Return [X, Y] of the center of cell containing provided text 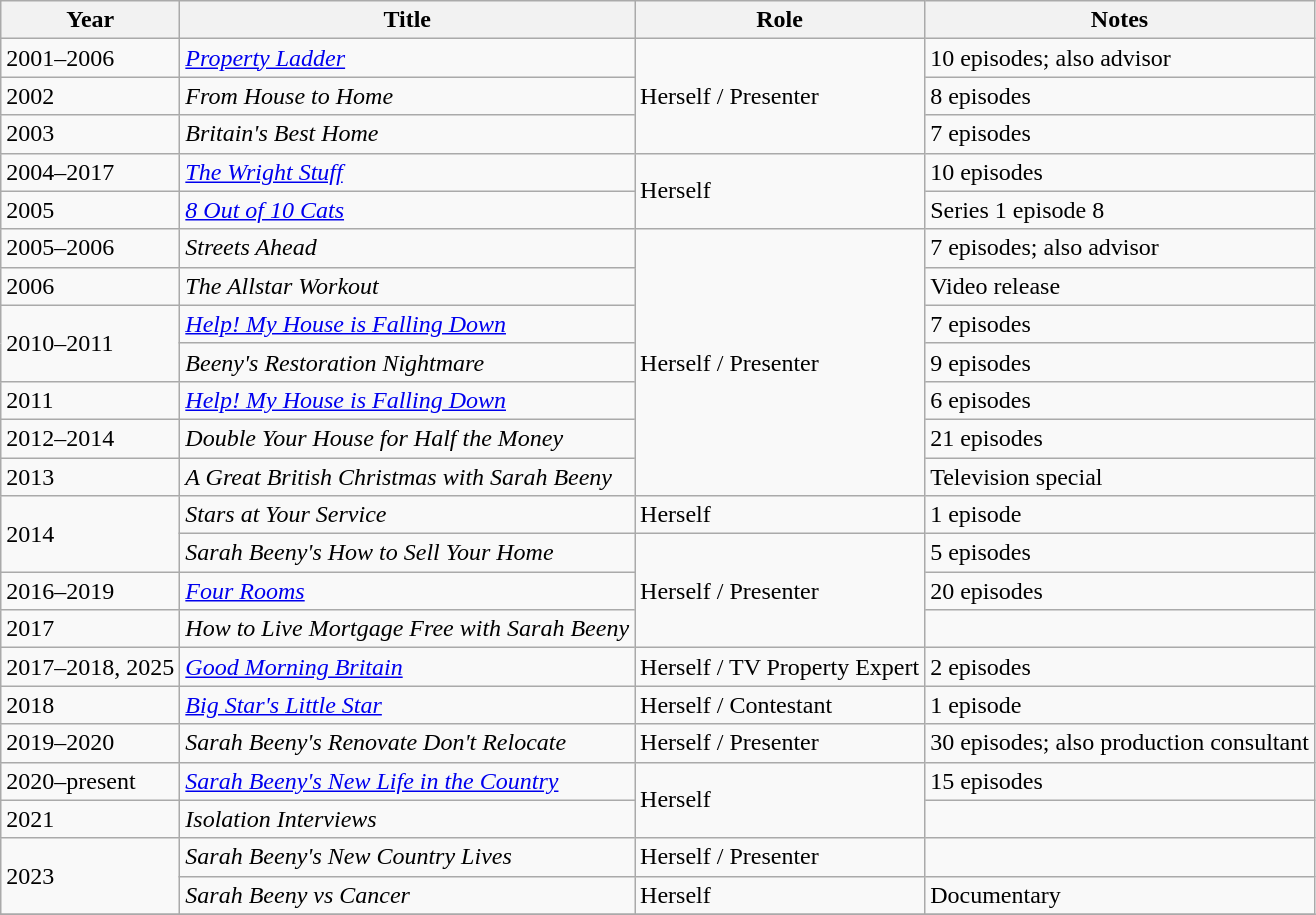
2012–2014 [90, 438]
Double Your House for Half the Money [408, 438]
Role [780, 20]
6 episodes [1120, 400]
21 episodes [1120, 438]
Isolation Interviews [408, 819]
Notes [1120, 20]
2016–2019 [90, 591]
Sarah Beeny's New Country Lives [408, 857]
From House to Home [408, 96]
The Allstar Workout [408, 286]
2002 [90, 96]
5 episodes [1120, 553]
2004–2017 [90, 172]
2011 [90, 400]
Title [408, 20]
Documentary [1120, 895]
Big Star's Little Star [408, 705]
9 episodes [1120, 362]
2014 [90, 534]
Herself / TV Property Expert [780, 667]
Sarah Beeny's New Life in the Country [408, 781]
2019–2020 [90, 743]
2017–2018, 2025 [90, 667]
Britain's Best Home [408, 134]
20 episodes [1120, 591]
Year [90, 20]
7 episodes; also advisor [1120, 248]
8 episodes [1120, 96]
15 episodes [1120, 781]
Streets Ahead [408, 248]
10 episodes; also advisor [1120, 58]
2006 [90, 286]
Stars at Your Service [408, 515]
The Wright Stuff [408, 172]
2003 [90, 134]
2021 [90, 819]
Sarah Beeny vs Cancer [408, 895]
Good Morning Britain [408, 667]
How to Live Mortgage Free with Sarah Beeny [408, 629]
A Great British Christmas with Sarah Beeny [408, 477]
Beeny's Restoration Nightmare [408, 362]
2001–2006 [90, 58]
2005–2006 [90, 248]
Herself / Contestant [780, 705]
8 Out of 10 Cats [408, 210]
Sarah Beeny's How to Sell Your Home [408, 553]
2023 [90, 876]
2017 [90, 629]
2013 [90, 477]
Television special [1120, 477]
Series 1 episode 8 [1120, 210]
10 episodes [1120, 172]
2005 [90, 210]
Property Ladder [408, 58]
Video release [1120, 286]
2 episodes [1120, 667]
Four Rooms [408, 591]
Sarah Beeny's Renovate Don't Relocate [408, 743]
2018 [90, 705]
2010–2011 [90, 343]
30 episodes; also production consultant [1120, 743]
2020–present [90, 781]
